Locate the cell with the specified text and output its (X, Y) center coordinate. 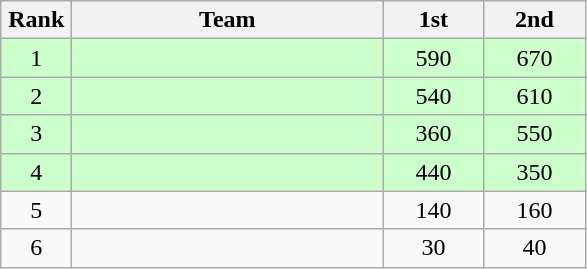
30 (434, 248)
3 (36, 134)
1st (434, 20)
40 (534, 248)
6 (36, 248)
2nd (534, 20)
540 (434, 96)
5 (36, 210)
590 (434, 58)
550 (534, 134)
Rank (36, 20)
2 (36, 96)
610 (534, 96)
1 (36, 58)
350 (534, 172)
440 (434, 172)
160 (534, 210)
4 (36, 172)
670 (534, 58)
Team (228, 20)
360 (434, 134)
140 (434, 210)
